Extract the [x, y] coordinate from the center of the cell holding the provided text.  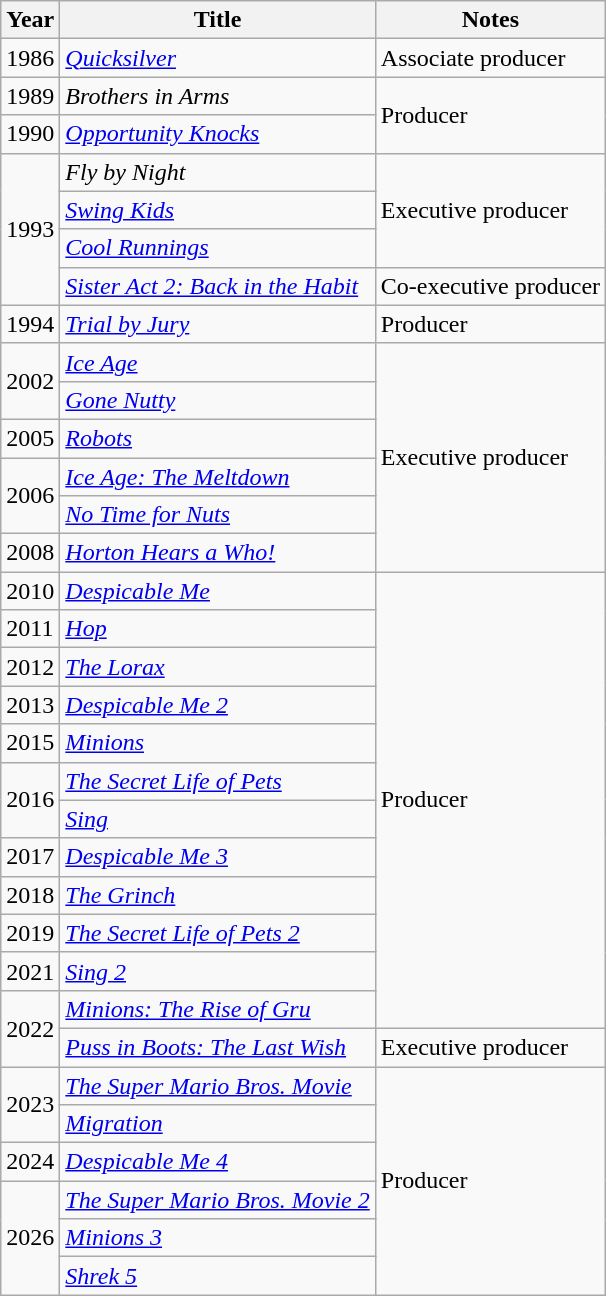
Brothers in Arms [218, 96]
The Lorax [218, 667]
1989 [30, 96]
Minions: The Rise of Gru [218, 1009]
2026 [30, 1238]
Ice Age [218, 362]
Sing 2 [218, 971]
Cool Runnings [218, 248]
Despicable Me 3 [218, 857]
2002 [30, 381]
Swing Kids [218, 210]
2013 [30, 705]
Year [30, 20]
Minions [218, 743]
Sister Act 2: Back in the Habit [218, 286]
No Time for Nuts [218, 515]
Hop [218, 629]
2015 [30, 743]
The Secret Life of Pets [218, 781]
The Secret Life of Pets 2 [218, 933]
2006 [30, 496]
Robots [218, 438]
Sing [218, 819]
2019 [30, 933]
Notes [490, 20]
The Super Mario Bros. Movie 2 [218, 1200]
Shrek 5 [218, 1276]
2008 [30, 553]
Fly by Night [218, 172]
1994 [30, 324]
2018 [30, 895]
Migration [218, 1124]
Associate producer [490, 58]
Ice Age: The Meltdown [218, 477]
2011 [30, 629]
2024 [30, 1162]
Quicksilver [218, 58]
Title [218, 20]
2021 [30, 971]
2023 [30, 1104]
Despicable Me 4 [218, 1162]
2017 [30, 857]
1986 [30, 58]
Trial by Jury [218, 324]
2022 [30, 1028]
Gone Nutty [218, 400]
1990 [30, 134]
2012 [30, 667]
2016 [30, 800]
Opportunity Knocks [218, 134]
2005 [30, 438]
2010 [30, 591]
Puss in Boots: The Last Wish [218, 1047]
Despicable Me 2 [218, 705]
Minions 3 [218, 1238]
Horton Hears a Who! [218, 553]
Co-executive producer [490, 286]
The Super Mario Bros. Movie [218, 1085]
The Grinch [218, 895]
1993 [30, 229]
Despicable Me [218, 591]
